Return (X, Y) of the center of cell containing provided text 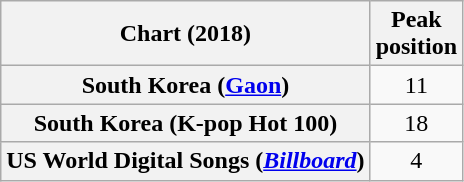
11 (416, 85)
Chart (2018) (186, 34)
South Korea (Gaon) (186, 85)
Peakposition (416, 34)
South Korea (K-pop Hot 100) (186, 123)
4 (416, 161)
US World Digital Songs (Billboard) (186, 161)
18 (416, 123)
